Identify which cell holds the provided text, then report its [X, Y] central coordinate. 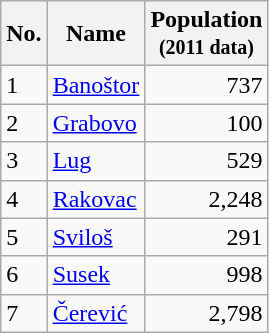
2 [24, 123]
1 [24, 85]
Rakovac [96, 199]
2,798 [206, 313]
529 [206, 161]
Lug [96, 161]
291 [206, 237]
Grabovo [96, 123]
No. [24, 34]
Čerević [96, 313]
2,248 [206, 199]
Sviloš [96, 237]
100 [206, 123]
5 [24, 237]
998 [206, 275]
Name [96, 34]
7 [24, 313]
3 [24, 161]
Banoštor [96, 85]
737 [206, 85]
6 [24, 275]
Susek [96, 275]
Population(2011 data) [206, 34]
4 [24, 199]
